Output the [X, Y] coordinate of the center of the cell containing the given text.  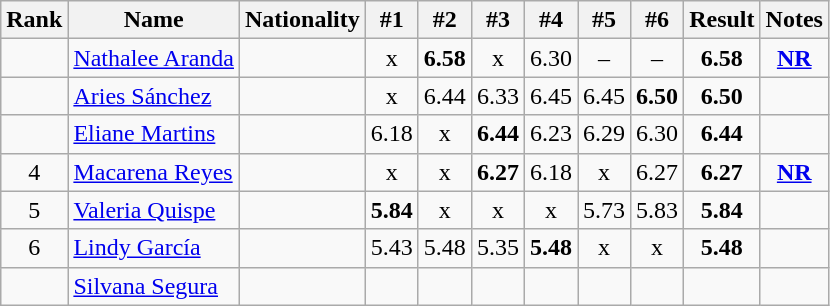
6.23 [550, 134]
6.29 [604, 134]
Eliane Martins [154, 134]
#2 [444, 20]
Nationality [303, 20]
4 [34, 172]
Macarena Reyes [154, 172]
Result [722, 20]
5.43 [392, 248]
6.33 [498, 96]
6 [34, 248]
#5 [604, 20]
Lindy García [154, 248]
5.73 [604, 210]
#6 [658, 20]
5.35 [498, 248]
5 [34, 210]
Nathalee Aranda [154, 58]
Valeria Quispe [154, 210]
5.83 [658, 210]
#4 [550, 20]
Rank [34, 20]
#3 [498, 20]
#1 [392, 20]
Notes [794, 20]
Name [154, 20]
Aries Sánchez [154, 96]
Silvana Segura [154, 286]
